Return the (X, Y) coordinate for the center point of the cell that contains the specified text.  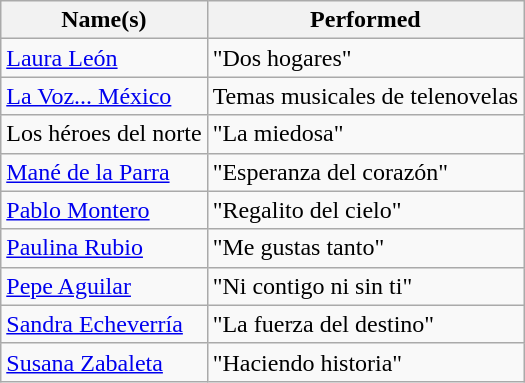
Name(s) (104, 20)
Los héroes del norte (104, 134)
"Me gustas tanto" (366, 248)
"La fuerza del destino" (366, 324)
Laura León (104, 58)
Pablo Montero (104, 210)
"La miedosa" (366, 134)
Susana Zabaleta (104, 362)
Mané de la Parra (104, 172)
Paulina Rubio (104, 248)
"Ni contigo ni sin ti" (366, 286)
Temas musicales de telenovelas (366, 96)
"Haciendo historia" (366, 362)
"Dos hogares" (366, 58)
"Esperanza del corazón" (366, 172)
"Regalito del cielo" (366, 210)
Performed (366, 20)
La Voz... México (104, 96)
Sandra Echeverría (104, 324)
Pepe Aguilar (104, 286)
